Find where the given text appears and provide that cell's center as [X, Y] coordinate. 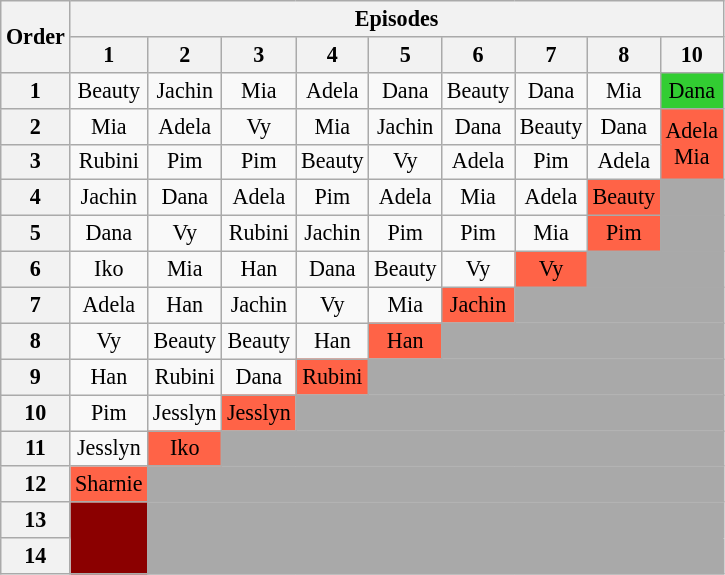
13 [36, 520]
Order [36, 36]
9 [36, 377]
Episodes [396, 18]
Sharnie [109, 484]
12 [36, 484]
AdelaMia [692, 144]
11 [36, 448]
14 [36, 556]
